Return the [X, Y] coordinate for the center point of the cell that contains the specified text.  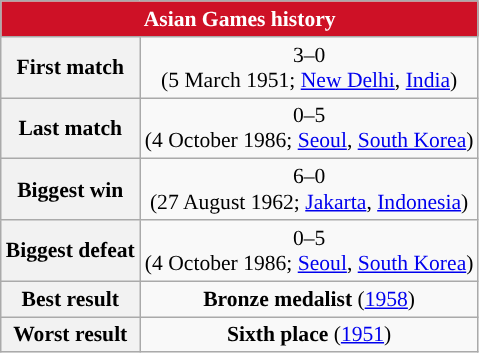
Sixth place (1951) [310, 335]
Worst result [70, 335]
First match [70, 68]
Biggest defeat [70, 250]
Last match [70, 128]
3–0 (5 March 1951; New Delhi, India) [310, 68]
Bronze medalist (1958) [310, 299]
6–0 (27 August 1962; Jakarta, Indonesia) [310, 190]
Asian Games history [240, 19]
Biggest win [70, 190]
Best result [70, 299]
